Determine the [x, y] coordinate at the center of the cell enclosing the given text.  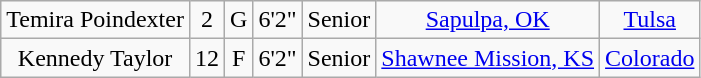
Kennedy Taylor [96, 58]
Temira Poindexter [96, 20]
Sapulpa, OK [488, 20]
G [238, 20]
Shawnee Mission, KS [488, 58]
Tulsa [650, 20]
Colorado [650, 58]
12 [206, 58]
F [238, 58]
2 [206, 20]
